Identify which cell holds the provided text, then report its [X, Y] central coordinate. 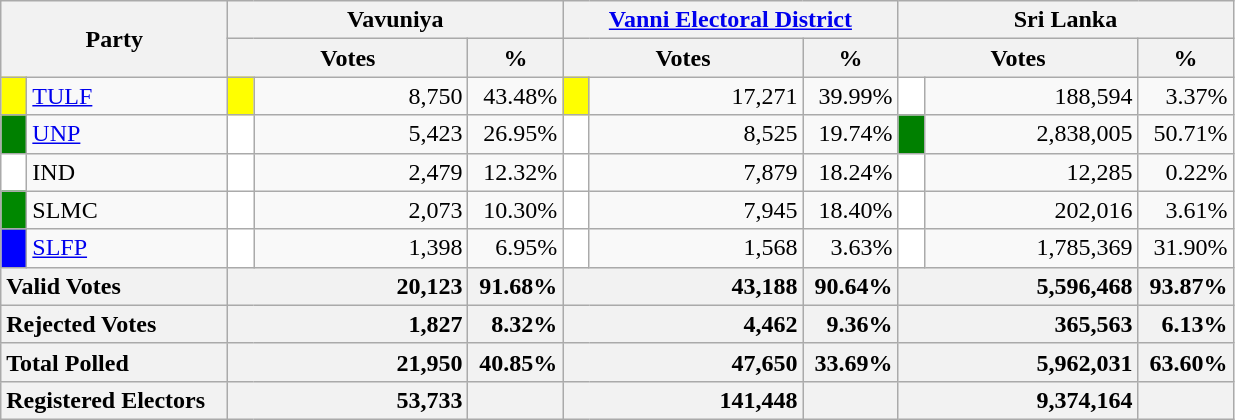
20,123 [348, 286]
0.22% [1186, 172]
18.40% [850, 210]
63.60% [1186, 362]
9,374,164 [1018, 400]
Rejected Votes [114, 324]
1,785,369 [1031, 248]
Vavuniya [396, 20]
31.90% [1186, 248]
39.99% [850, 96]
IND [128, 172]
43.48% [516, 96]
18.24% [850, 172]
17,271 [696, 96]
5,596,468 [1018, 286]
6.95% [516, 248]
40.85% [516, 362]
Sri Lanka [1066, 20]
SLFP [128, 248]
UNP [128, 134]
2,479 [361, 172]
8,525 [696, 134]
1,398 [361, 248]
Total Polled [114, 362]
12.32% [516, 172]
Registered Electors [114, 400]
53,733 [348, 400]
90.64% [850, 286]
2,838,005 [1031, 134]
43,188 [683, 286]
93.87% [1186, 286]
1,568 [696, 248]
2,073 [361, 210]
10.30% [516, 210]
5,423 [361, 134]
21,950 [348, 362]
7,879 [696, 172]
Party [114, 39]
1,827 [348, 324]
TULF [128, 96]
Valid Votes [114, 286]
8,750 [361, 96]
19.74% [850, 134]
7,945 [696, 210]
Vanni Electoral District [730, 20]
26.95% [516, 134]
188,594 [1031, 96]
9.36% [850, 324]
4,462 [683, 324]
202,016 [1031, 210]
3.37% [1186, 96]
8.32% [516, 324]
365,563 [1018, 324]
47,650 [683, 362]
33.69% [850, 362]
91.68% [516, 286]
3.63% [850, 248]
12,285 [1031, 172]
SLMC [128, 210]
141,448 [683, 400]
5,962,031 [1018, 362]
3.61% [1186, 210]
50.71% [1186, 134]
6.13% [1186, 324]
